Provide the [x, y] coordinate of the cell's center where the given text is located.  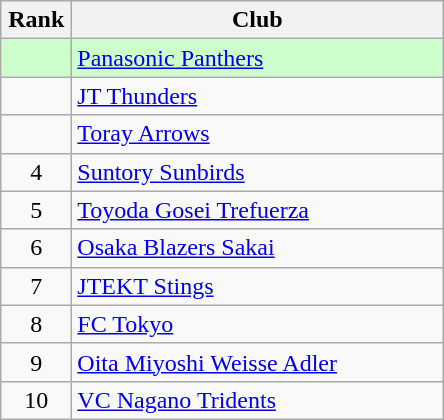
10 [36, 400]
9 [36, 362]
Oita Miyoshi Weisse Adler [258, 362]
5 [36, 210]
Osaka Blazers Sakai [258, 248]
Toyoda Gosei Trefuerza [258, 210]
Toray Arrows [258, 134]
Suntory Sunbirds [258, 172]
8 [36, 324]
6 [36, 248]
JT Thunders [258, 96]
4 [36, 172]
VC Nagano Tridents [258, 400]
Rank [36, 20]
FC Tokyo [258, 324]
JTEKT Stings [258, 286]
7 [36, 286]
Panasonic Panthers [258, 58]
Club [258, 20]
